Capture the cell that displays the provided text and extract its [x, y] central coordinate. 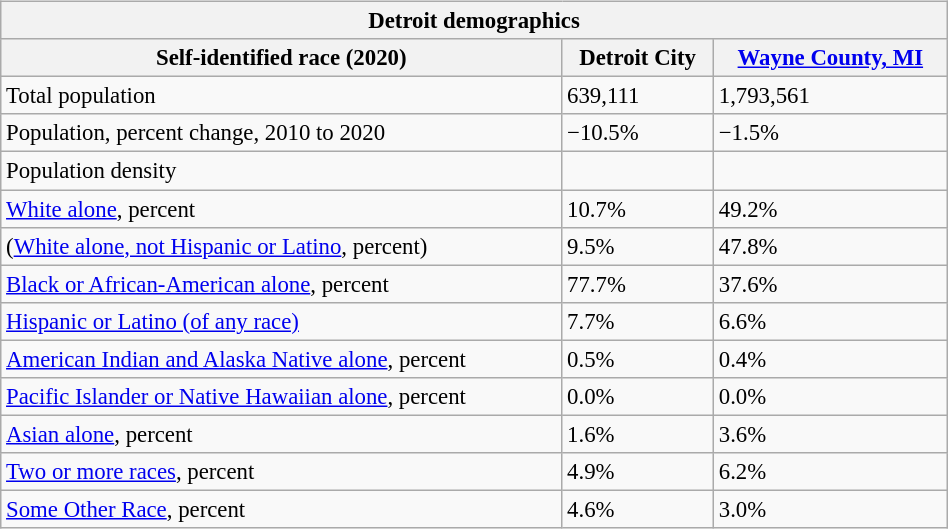
Two or more races, percent [282, 472]
Self-identified race (2020) [282, 58]
1,793,561 [830, 96]
9.5% [638, 246]
3.6% [830, 434]
Detroit City [638, 58]
37.6% [830, 284]
Wayne County, MI [830, 58]
3.0% [830, 509]
Population density [282, 171]
Pacific Islander or Native Hawaiian alone, percent [282, 396]
7.7% [638, 321]
Black or African-American alone, percent [282, 284]
Some Other Race, percent [282, 509]
Asian alone, percent [282, 434]
4.9% [638, 472]
Population, percent change, 2010 to 2020 [282, 133]
639,111 [638, 96]
77.7% [638, 284]
White alone, percent [282, 209]
Hispanic or Latino (of any race) [282, 321]
1.6% [638, 434]
6.6% [830, 321]
0.4% [830, 359]
Total population [282, 96]
(White alone, not Hispanic or Latino, percent) [282, 246]
47.8% [830, 246]
Detroit demographics [474, 21]
6.2% [830, 472]
−1.5% [830, 133]
10.7% [638, 209]
49.2% [830, 209]
−10.5% [638, 133]
American Indian and Alaska Native alone, percent [282, 359]
0.5% [638, 359]
4.6% [638, 509]
